Provide the [x, y] coordinate of the cell's center where the given text is located.  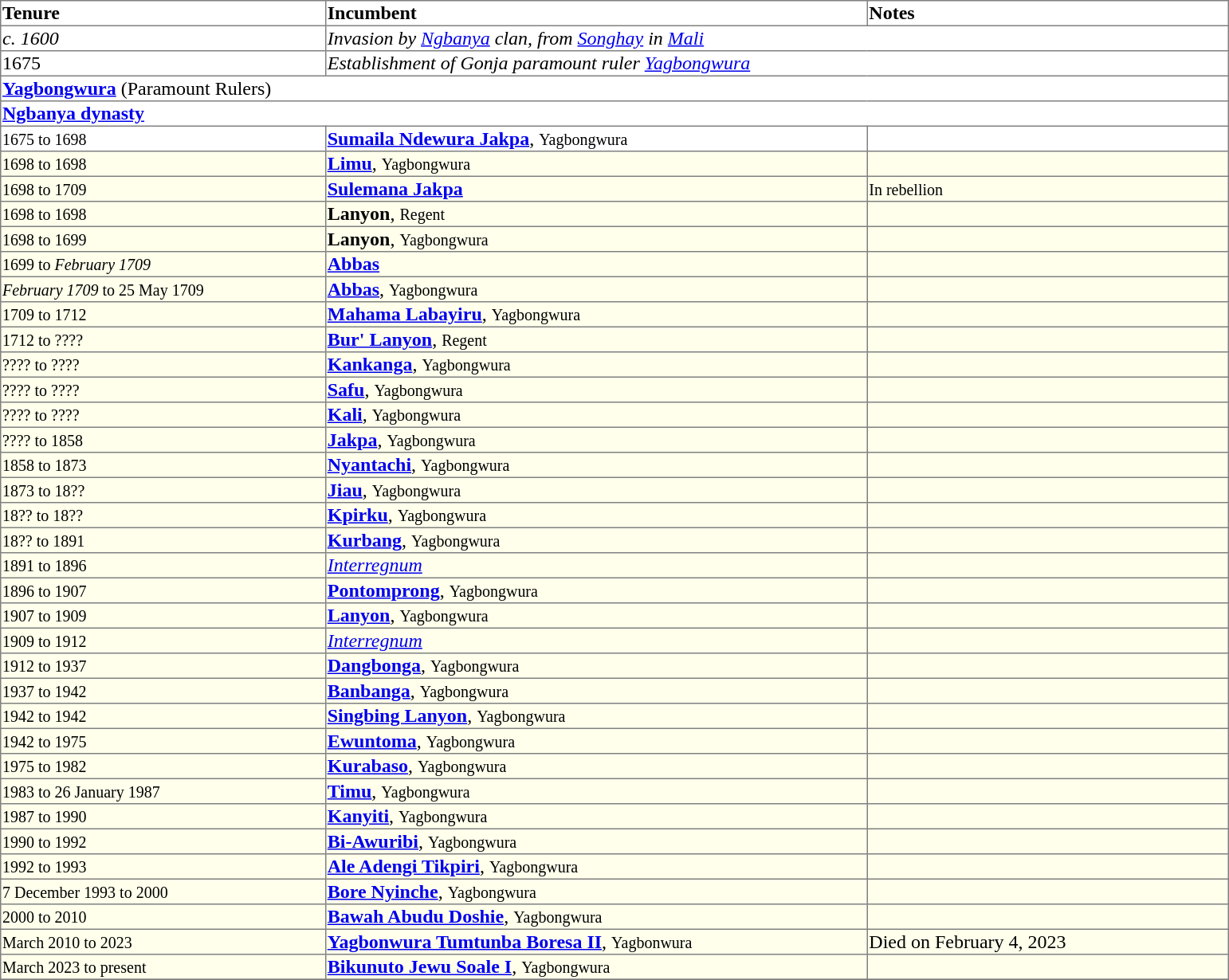
1983 to 26 January 1987 [163, 791]
Kanyiti, Yagbongwura [596, 817]
February 1709 to 25 May 1709 [163, 289]
Safu, Yagbongwura [596, 390]
Singbing Lanyon, Yagbongwura [596, 716]
18?? to 18?? [163, 515]
1987 to 1990 [163, 817]
1699 to February 1709 [163, 265]
Bikunuto Jewu Soale I, Yagbongwura [596, 967]
1891 to 1896 [163, 566]
1909 to 1912 [163, 641]
Abbas [596, 265]
Died on February 4, 2023 [1047, 942]
Bore Nyinche, Yagbongwura [596, 892]
Bur' Lanyon, Regent [596, 339]
Jiau, Yagbongwura [596, 490]
1937 to 1942 [163, 691]
March 2023 to present [163, 967]
7 December 1993 to 2000 [163, 892]
Nyantachi, Yagbongwura [596, 465]
Dangbonga, Yagbongwura [596, 666]
Tenure [163, 14]
Ale Adengi Tikpiri, Yagbongwura [596, 867]
Lanyon, Regent [596, 214]
1858 to 1873 [163, 465]
1675 to 1698 [163, 139]
Invasion by Ngbanya clan, from Songhay in Mali [776, 38]
Limu, Yagbongwura [596, 164]
Kankanga, Yagbongwura [596, 365]
Bi-Awuribi, Yagbongwura [596, 841]
2000 to 2010 [163, 917]
Yagbongwura (Paramount Rulers) [614, 88]
1942 to 1942 [163, 716]
Yagbonwura Tumtunba Boresa II, Yagbonwura [596, 942]
1975 to 1982 [163, 766]
Banbanga, Yagbongwura [596, 691]
1709 to 1712 [163, 315]
Sulemana Jakpa [596, 189]
Notes [1047, 14]
Timu, Yagbongwura [596, 791]
1873 to 18?? [163, 490]
1698 to 1709 [163, 189]
1907 to 1909 [163, 616]
Kurbang, Yagbongwura [596, 540]
1712 to ???? [163, 339]
1698 to 1699 [163, 239]
1992 to 1993 [163, 867]
1675 [163, 64]
In rebellion [1047, 189]
Ewuntoma, Yagbongwura [596, 741]
Bawah Abudu Doshie, Yagbongwura [596, 917]
March 2010 to 2023 [163, 942]
Incumbent [596, 14]
1942 to 1975 [163, 741]
18?? to 1891 [163, 540]
1912 to 1937 [163, 666]
Establishment of Gonja paramount ruler Yagbongwura [776, 64]
Kurabaso, Yagbongwura [596, 766]
???? to 1858 [163, 440]
Jakpa, Yagbongwura [596, 440]
Mahama Labayiru, Yagbongwura [596, 315]
1990 to 1992 [163, 841]
Abbas, Yagbongwura [596, 289]
c. 1600 [163, 38]
Ngbanya dynasty [614, 114]
Pontomprong, Yagbongwura [596, 590]
Sumaila Ndewura Jakpa, Yagbongwura [596, 139]
1896 to 1907 [163, 590]
Kpirku, Yagbongwura [596, 515]
Kali, Yagbongwura [596, 415]
